Find where the given text appears and provide that cell's center as (X, Y) coordinate. 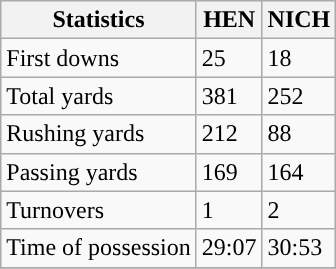
First downs (99, 58)
Statistics (99, 20)
381 (229, 96)
HEN (229, 20)
164 (299, 172)
Time of possession (99, 248)
NICH (299, 20)
30:53 (299, 248)
1 (229, 210)
212 (229, 134)
2 (299, 210)
Turnovers (99, 210)
169 (229, 172)
29:07 (229, 248)
Rushing yards (99, 134)
25 (229, 58)
88 (299, 134)
252 (299, 96)
Passing yards (99, 172)
18 (299, 58)
Total yards (99, 96)
